Return the (X, Y) coordinate for the center point of the cell that contains the specified text.  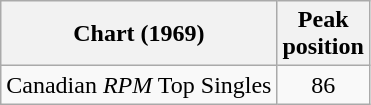
86 (323, 85)
Canadian RPM Top Singles (139, 85)
Chart (1969) (139, 34)
Peakposition (323, 34)
